Detect which cell encompasses the target text, then output its [X, Y] center coordinate. 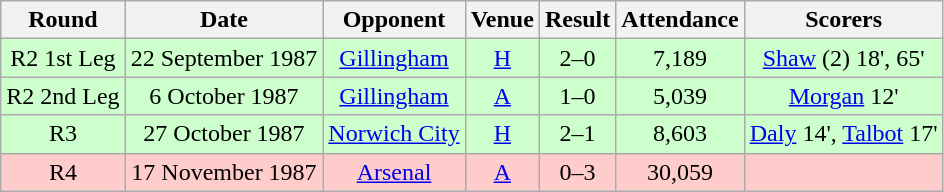
2–0 [577, 58]
Attendance [680, 20]
5,039 [680, 96]
7,189 [680, 58]
Daly 14', Talbot 17' [844, 134]
R2 1st Leg [63, 58]
Round [63, 20]
Shaw (2) 18', 65' [844, 58]
27 October 1987 [224, 134]
17 November 1987 [224, 172]
R4 [63, 172]
2–1 [577, 134]
Result [577, 20]
R2 2nd Leg [63, 96]
Date [224, 20]
22 September 1987 [224, 58]
Scorers [844, 20]
Morgan 12' [844, 96]
30,059 [680, 172]
8,603 [680, 134]
0–3 [577, 172]
R3 [63, 134]
Arsenal [394, 172]
Venue [502, 20]
Opponent [394, 20]
1–0 [577, 96]
6 October 1987 [224, 96]
Norwich City [394, 134]
